Identify which cell holds the provided text, then report its [X, Y] central coordinate. 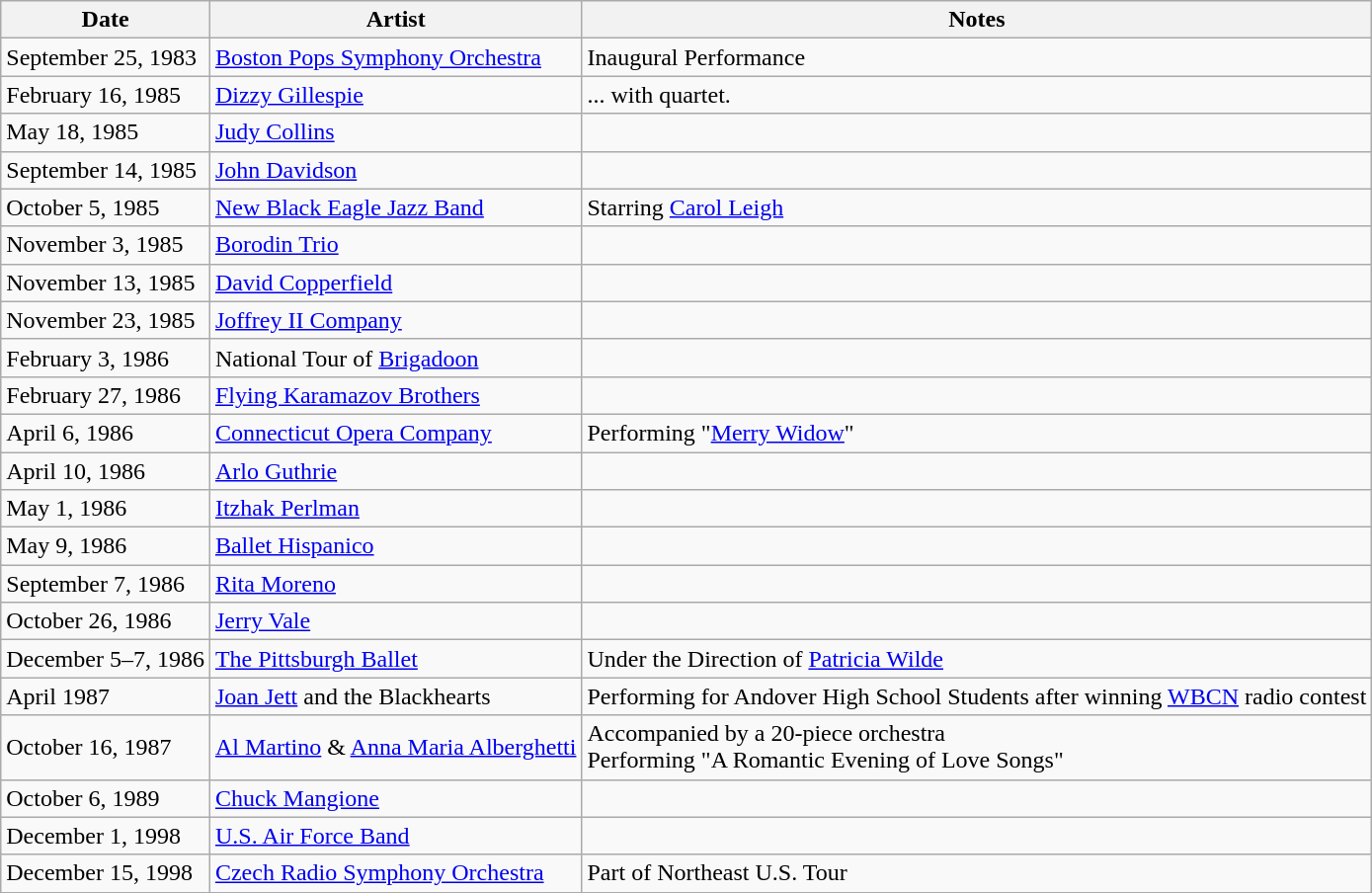
New Black Eagle Jazz Band [395, 207]
Boston Pops Symphony Orchestra [395, 57]
The Pittsburgh Ballet [395, 659]
Part of Northeast U.S. Tour [977, 873]
April 1987 [106, 696]
U.S. Air Force Band [395, 836]
John Davidson [395, 170]
Chuck Mangione [395, 798]
November 13, 1985 [106, 283]
February 3, 1986 [106, 358]
September 7, 1986 [106, 584]
Al Martino & Anna Maria Alberghetti [395, 747]
Accompanied by a 20-piece orchestraPerforming "A Romantic Evening of Love Songs" [977, 747]
Notes [977, 20]
April 10, 1986 [106, 471]
David Copperfield [395, 283]
December 15, 1998 [106, 873]
February 27, 1986 [106, 395]
Borodin Trio [395, 245]
Czech Radio Symphony Orchestra [395, 873]
Connecticut Opera Company [395, 433]
Performing for Andover High School Students after winning WBCN radio contest [977, 696]
Arlo Guthrie [395, 471]
Starring Carol Leigh [977, 207]
October 6, 1989 [106, 798]
Joan Jett and the Blackhearts [395, 696]
Joffrey II Company [395, 320]
December 5–7, 1986 [106, 659]
National Tour of Brigadoon [395, 358]
May 18, 1985 [106, 132]
November 23, 1985 [106, 320]
Under the Direction of Patricia Wilde [977, 659]
November 3, 1985 [106, 245]
Flying Karamazov Brothers [395, 395]
... with quartet. [977, 95]
Performing "Merry Widow" [977, 433]
Ballet Hispanico [395, 546]
Artist [395, 20]
April 6, 1986 [106, 433]
Rita Moreno [395, 584]
May 9, 1986 [106, 546]
May 1, 1986 [106, 509]
Judy Collins [395, 132]
October 26, 1986 [106, 621]
October 16, 1987 [106, 747]
September 25, 1983 [106, 57]
Date [106, 20]
February 16, 1985 [106, 95]
October 5, 1985 [106, 207]
Itzhak Perlman [395, 509]
September 14, 1985 [106, 170]
Inaugural Performance [977, 57]
December 1, 1998 [106, 836]
Jerry Vale [395, 621]
Dizzy Gillespie [395, 95]
